Output the [x, y] coordinate of the center of the cell containing the given text.  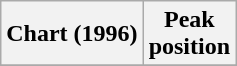
Chart (1996) [72, 34]
Peakposition [189, 34]
